Return (X, Y) of the center of cell containing provided text 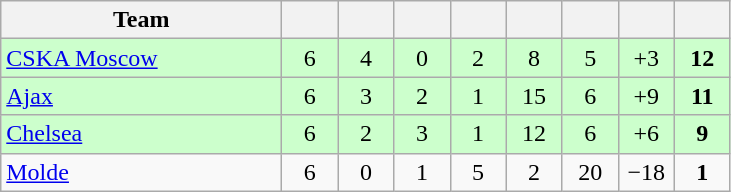
CSKA Moscow (142, 58)
Molde (142, 172)
+9 (646, 96)
4 (366, 58)
20 (590, 172)
9 (702, 134)
Team (142, 20)
−18 (646, 172)
8 (534, 58)
11 (702, 96)
Chelsea (142, 134)
15 (534, 96)
+3 (646, 58)
Ajax (142, 96)
+6 (646, 134)
